Identify which cell holds the provided text, then report its (X, Y) central coordinate. 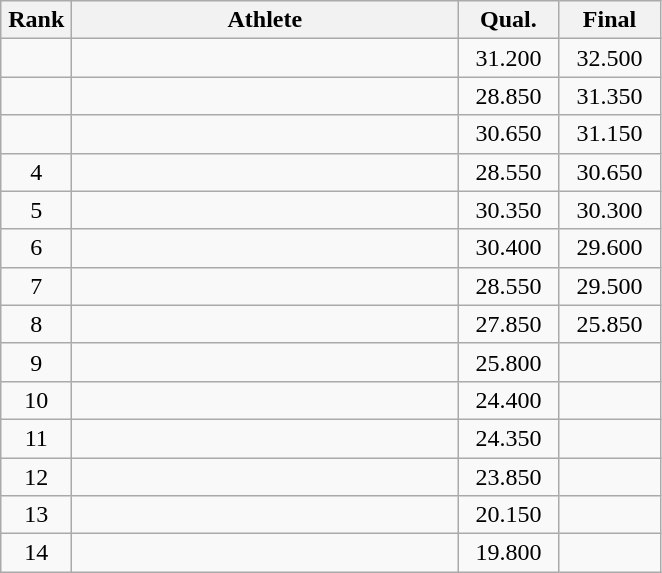
Final (610, 20)
5 (36, 210)
Qual. (508, 20)
25.850 (610, 324)
30.350 (508, 210)
19.800 (508, 553)
4 (36, 172)
31.200 (508, 58)
24.400 (508, 400)
24.350 (508, 438)
30.300 (610, 210)
Rank (36, 20)
29.600 (610, 248)
23.850 (508, 477)
Athlete (265, 20)
31.150 (610, 134)
25.800 (508, 362)
11 (36, 438)
27.850 (508, 324)
29.500 (610, 286)
30.400 (508, 248)
32.500 (610, 58)
12 (36, 477)
9 (36, 362)
14 (36, 553)
8 (36, 324)
6 (36, 248)
31.350 (610, 96)
7 (36, 286)
10 (36, 400)
20.150 (508, 515)
13 (36, 515)
28.850 (508, 96)
